Provide the [x, y] coordinate of the cell's center where the given text is located.  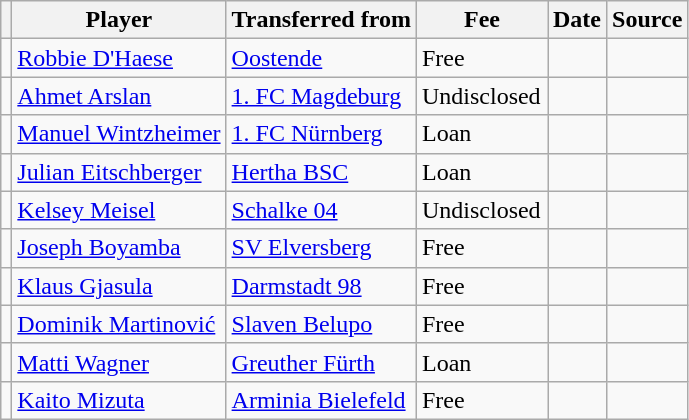
Slaven Belupo [321, 324]
Robbie D'Haese [119, 58]
Player [119, 20]
1. FC Nürnberg [321, 134]
Ahmet Arslan [119, 96]
Klaus Gjasula [119, 286]
Schalke 04 [321, 210]
Joseph Boyamba [119, 248]
Transferred from [321, 20]
Julian Eitschberger [119, 172]
Kaito Mizuta [119, 400]
Date [578, 20]
Matti Wagner [119, 362]
Kelsey Meisel [119, 210]
Source [648, 20]
Dominik Martinović [119, 324]
Hertha BSC [321, 172]
Fee [482, 20]
1. FC Magdeburg [321, 96]
Greuther Fürth [321, 362]
Oostende [321, 58]
Arminia Bielefeld [321, 400]
SV Elversberg [321, 248]
Darmstadt 98 [321, 286]
Manuel Wintzheimer [119, 134]
